Pinpoint the cell where the given text exists, returning its [X, Y] midpoint coordinate. 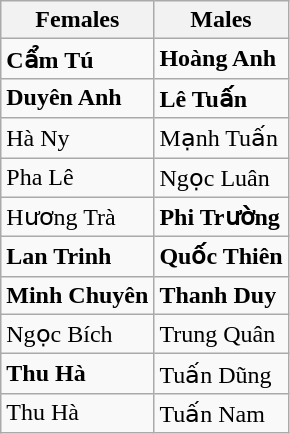
Minh Chuyên [78, 295]
Females [78, 20]
Tuấn Nam [221, 413]
Males [221, 20]
Quốc Thiên [221, 257]
Duyên Anh [78, 98]
Lan Trinh [78, 257]
Ngọc Bích [78, 334]
Trung Quân [221, 334]
Pha Lê [78, 178]
Tuấn Dũng [221, 374]
Hương Trà [78, 217]
Ngọc Luân [221, 178]
Hà Ny [78, 138]
Lê Tuấn [221, 98]
Mạnh Tuấn [221, 138]
Thanh Duy [221, 295]
Hoàng Anh [221, 59]
Cẩm Tú [78, 59]
Phi Trường [221, 217]
